From the cell containing the given text, extract its center point as [X, Y] coordinate. 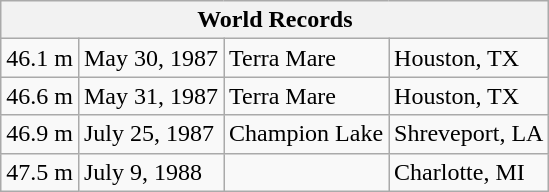
Champion Lake [306, 134]
July 25, 1987 [150, 134]
July 9, 1988 [150, 172]
46.9 m [40, 134]
May 30, 1987 [150, 58]
46.6 m [40, 96]
World Records [275, 20]
Shreveport, LA [469, 134]
Charlotte, MI [469, 172]
47.5 m [40, 172]
46.1 m [40, 58]
May 31, 1987 [150, 96]
